Return the (x, y) coordinate for the center point of the cell that contains the specified text.  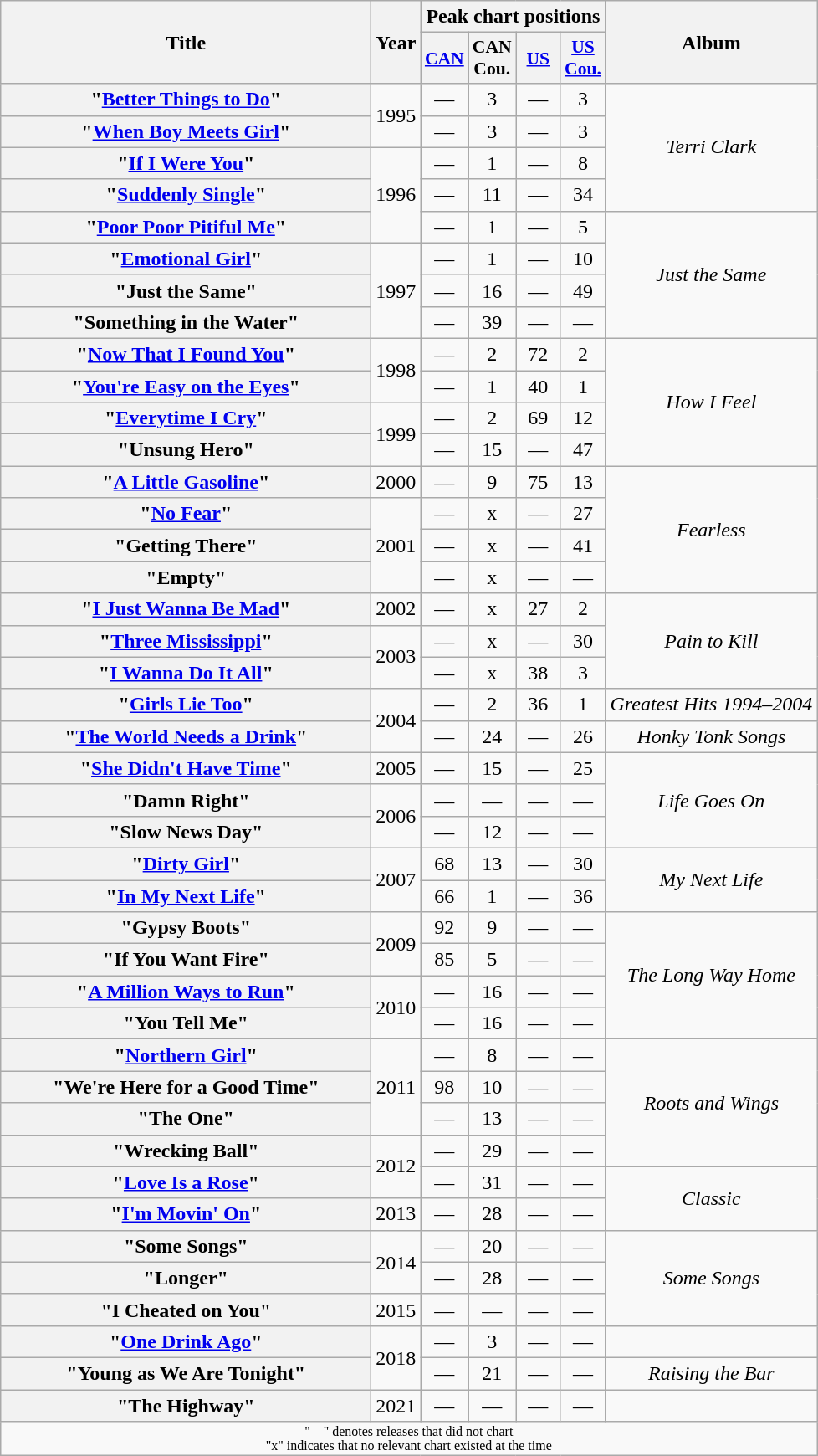
47 (583, 450)
USCou. (583, 59)
Pain to Kill (711, 641)
"Unsung Hero" (186, 450)
Just the Same (711, 274)
Some Songs (711, 1278)
40 (539, 386)
Album (711, 42)
How I Feel (711, 402)
66 (445, 896)
"Longer" (186, 1278)
98 (445, 1087)
2010 (396, 1007)
"Empty" (186, 577)
11 (492, 195)
"I Wanna Do It All" (186, 673)
69 (539, 418)
US (539, 59)
"Some Songs" (186, 1246)
2005 (396, 768)
"If You Want Fire" (186, 960)
"We're Here for a Good Time" (186, 1087)
"A Million Ways to Run" (186, 992)
"Suddenly Single" (186, 195)
Raising the Bar (711, 1373)
2018 (396, 1357)
"Girls Lie Too" (186, 705)
"Better Things to Do" (186, 100)
Title (186, 42)
"Something in the Water" (186, 322)
31 (492, 1182)
2000 (396, 482)
68 (445, 864)
2014 (396, 1262)
CAN (445, 59)
"No Fear" (186, 514)
"You're Easy on the Eyes" (186, 386)
2009 (396, 944)
Peak chart positions (514, 17)
85 (445, 960)
"Love Is a Rose" (186, 1182)
"Now That I Found You" (186, 354)
24 (492, 736)
CANCou. (492, 59)
"When Boy Meets Girl" (186, 131)
2013 (396, 1214)
2001 (396, 546)
1997 (396, 290)
"Getting There" (186, 546)
"Everytime I Cry" (186, 418)
"I'm Movin' On" (186, 1214)
2004 (396, 720)
49 (583, 290)
"Dirty Girl" (186, 864)
"One Drink Ago" (186, 1341)
41 (583, 546)
Greatest Hits 1994–2004 (711, 705)
2012 (396, 1166)
38 (539, 673)
"She Didn't Have Time" (186, 768)
Roots and Wings (711, 1103)
26 (583, 736)
2006 (396, 816)
The Long Way Home (711, 976)
Terri Clark (711, 147)
34 (583, 195)
"Poor Poor Pitiful Me" (186, 227)
2003 (396, 657)
"If I Were You" (186, 163)
"The World Needs a Drink" (186, 736)
"In My Next Life" (186, 896)
"You Tell Me" (186, 1023)
29 (492, 1151)
"—" denotes releases that did not chart"x" indicates that no relevant chart existed at the time (409, 1439)
Honky Tonk Songs (711, 736)
75 (539, 482)
"Gypsy Boots" (186, 928)
"The One" (186, 1119)
Year (396, 42)
"I Cheated on You" (186, 1310)
"Damn Right" (186, 800)
"Slow News Day" (186, 832)
"Just the Same" (186, 290)
92 (445, 928)
My Next Life (711, 879)
21 (492, 1373)
25 (583, 768)
2015 (396, 1310)
"I Just Wanna Be Mad" (186, 609)
Fearless (711, 530)
2002 (396, 609)
"Young as We Are Tonight" (186, 1373)
1999 (396, 434)
2011 (396, 1087)
1995 (396, 115)
"The Highway" (186, 1405)
1998 (396, 370)
39 (492, 322)
Life Goes On (711, 800)
Classic (711, 1198)
"Northern Girl" (186, 1055)
72 (539, 354)
"Emotional Girl" (186, 259)
"Three Mississippi" (186, 641)
"A Little Gasoline" (186, 482)
2021 (396, 1405)
1996 (396, 195)
"Wrecking Ball" (186, 1151)
2007 (396, 879)
20 (492, 1246)
